Capture the cell that displays the provided text and extract its [X, Y] central coordinate. 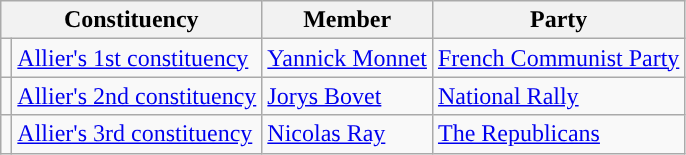
Allier's 3rd constituency [137, 134]
Party [558, 20]
French Communist Party [558, 58]
National Rally [558, 96]
The Republicans [558, 134]
Nicolas Ray [348, 134]
Jorys Bovet [348, 96]
Constituency [132, 20]
Yannick Monnet [348, 58]
Allier's 1st constituency [137, 58]
Allier's 2nd constituency [137, 96]
Member [348, 20]
